Return [x, y] of the center of cell containing provided text 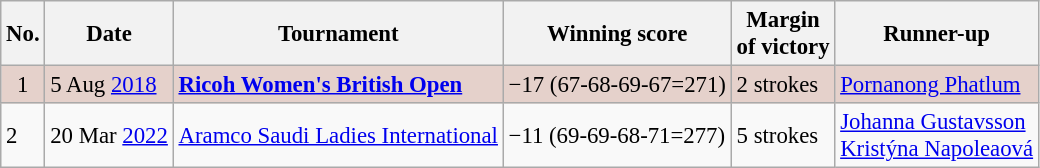
Johanna Gustavsson Kristýna Napoleaová [937, 136]
Winning score [617, 34]
No. [23, 34]
Ricoh Women's British Open [338, 85]
1 [23, 85]
Date [109, 34]
2 [23, 136]
5 Aug 2018 [109, 85]
Marginof victory [783, 34]
−11 (69-69-68-71=277) [617, 136]
Aramco Saudi Ladies International [338, 136]
−17 (67-68-69-67=271) [617, 85]
20 Mar 2022 [109, 136]
Pornanong Phatlum [937, 85]
Tournament [338, 34]
5 strokes [783, 136]
2 strokes [783, 85]
Runner-up [937, 34]
